Find where the given text appears and provide that cell's center as [x, y] coordinate. 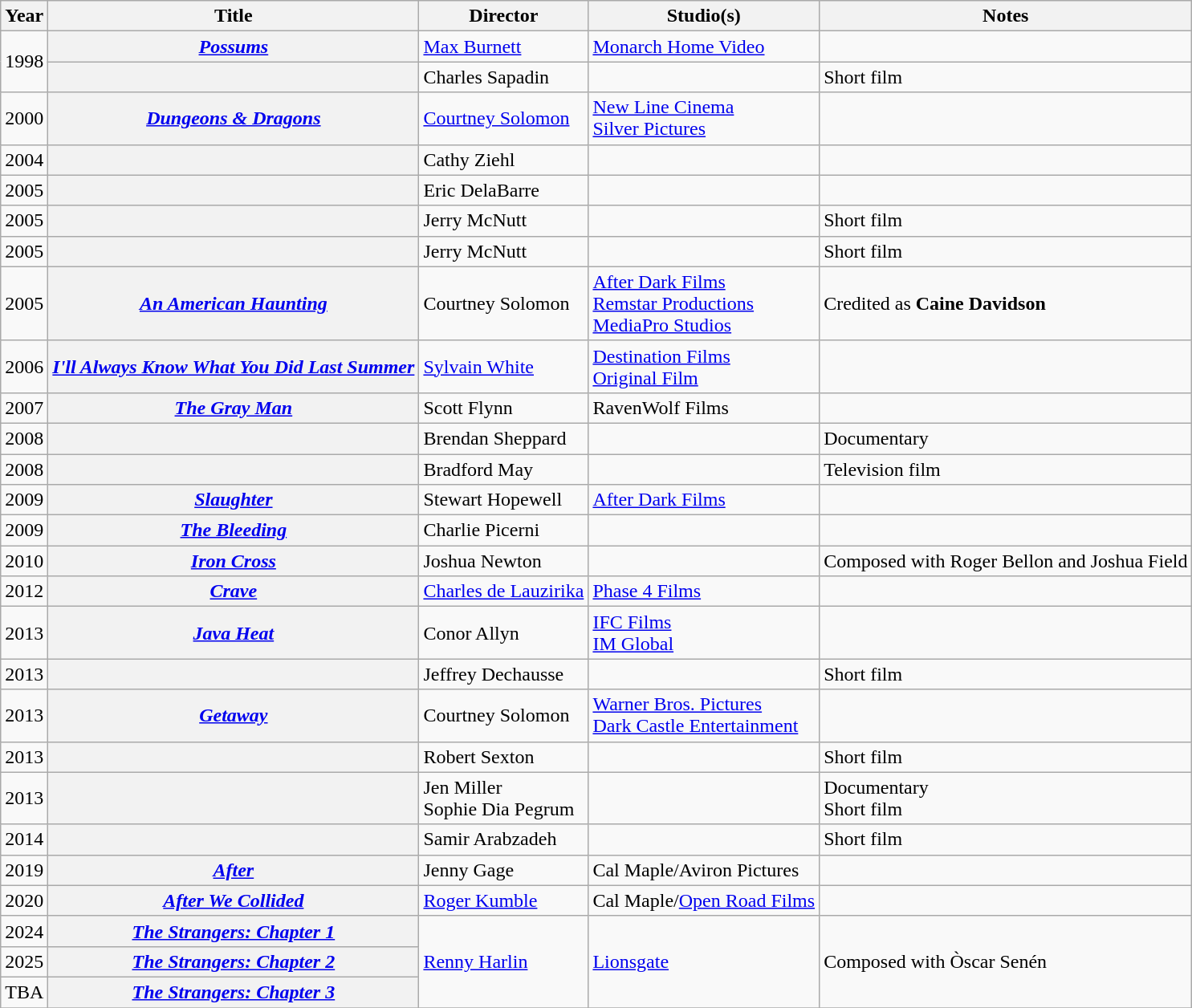
2019 [24, 870]
Lionsgate [704, 961]
Scott Flynn [504, 408]
Charlie Picerni [504, 530]
Stewart Hopewell [504, 500]
Slaughter [234, 500]
Credited as Caine Davidson [1006, 303]
Possums [234, 47]
Composed with Roger Bellon and Joshua Field [1006, 561]
After Dark FilmsRemstar ProductionsMediaPro Studios [704, 303]
The Strangers: Chapter 3 [234, 992]
Conor Allyn [504, 632]
Jenny Gage [504, 870]
Bradford May [504, 469]
Brendan Sheppard [504, 438]
Cathy Ziehl [504, 160]
Samir Arabzadeh [504, 839]
Java Heat [234, 632]
Robert Sexton [504, 757]
Max Burnett [504, 47]
2000 [24, 119]
2004 [24, 160]
Sylvain White [504, 366]
Eric DelaBarre [504, 190]
Warner Bros. PicturesDark Castle Entertainment [704, 716]
Iron Cross [234, 561]
New Line CinemaSilver Pictures [704, 119]
2014 [24, 839]
I'll Always Know What You Did Last Summer [234, 366]
Dungeons & Dragons [234, 119]
Joshua Newton [504, 561]
Renny Harlin [504, 961]
2012 [24, 591]
Charles de Lauzirika [504, 591]
2007 [24, 408]
After We Collided [234, 900]
After Dark Films [704, 500]
Composed with Òscar Senén [1006, 961]
Documentary [1006, 438]
Year [24, 16]
After [234, 870]
The Strangers: Chapter 1 [234, 931]
2010 [24, 561]
1998 [24, 62]
Title [234, 16]
Director [504, 16]
Crave [234, 591]
An American Haunting [234, 303]
Cal Maple/Aviron Pictures [704, 870]
The Gray Man [234, 408]
Cal Maple/Open Road Films [704, 900]
DocumentaryShort film [1006, 798]
Getaway [234, 716]
RavenWolf Films [704, 408]
Jeffrey Dechausse [504, 674]
2020 [24, 900]
Jen MillerSophie Dia Pegrum [504, 798]
Phase 4 Films [704, 591]
Destination FilmsOriginal Film [704, 366]
Monarch Home Video [704, 47]
Studio(s) [704, 16]
The Bleeding [234, 530]
Notes [1006, 16]
TBA [24, 992]
The Strangers: Chapter 2 [234, 961]
Roger Kumble [504, 900]
2025 [24, 961]
Charles Sapadin [504, 77]
2006 [24, 366]
2024 [24, 931]
Television film [1006, 469]
IFC FilmsIM Global [704, 632]
